For the text-containing cell, return its midpoint in (x, y) coordinate format. 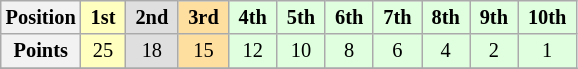
4 (446, 51)
5th (301, 17)
7th (397, 17)
8 (349, 51)
25 (104, 51)
10th (547, 17)
6 (397, 51)
2 (494, 51)
Position (41, 17)
12 (253, 51)
4th (253, 17)
Points (41, 51)
2nd (152, 17)
1st (104, 17)
3rd (203, 17)
6th (349, 17)
10 (301, 51)
18 (152, 51)
1 (547, 51)
15 (203, 51)
9th (494, 17)
8th (446, 17)
